Identify which cell holds the provided text, then report its [x, y] central coordinate. 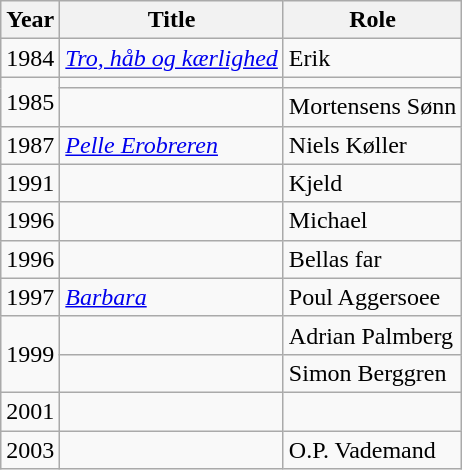
Mortensens Sønn [372, 107]
Kjeld [372, 183]
O.P. Vademand [372, 449]
Erik [372, 58]
1984 [30, 58]
1987 [30, 145]
1997 [30, 297]
Year [30, 20]
Adrian Palmberg [372, 335]
2001 [30, 411]
Role [372, 20]
Michael [372, 221]
Bellas far [372, 259]
1985 [30, 102]
Title [172, 20]
2003 [30, 449]
Tro, håb og kærlighed [172, 58]
Pelle Erobreren [172, 145]
Simon Berggren [372, 373]
1999 [30, 354]
Niels Køller [372, 145]
1991 [30, 183]
Poul Aggersoee [372, 297]
Barbara [172, 297]
